Locate the cell with the specified text and output its (x, y) center coordinate. 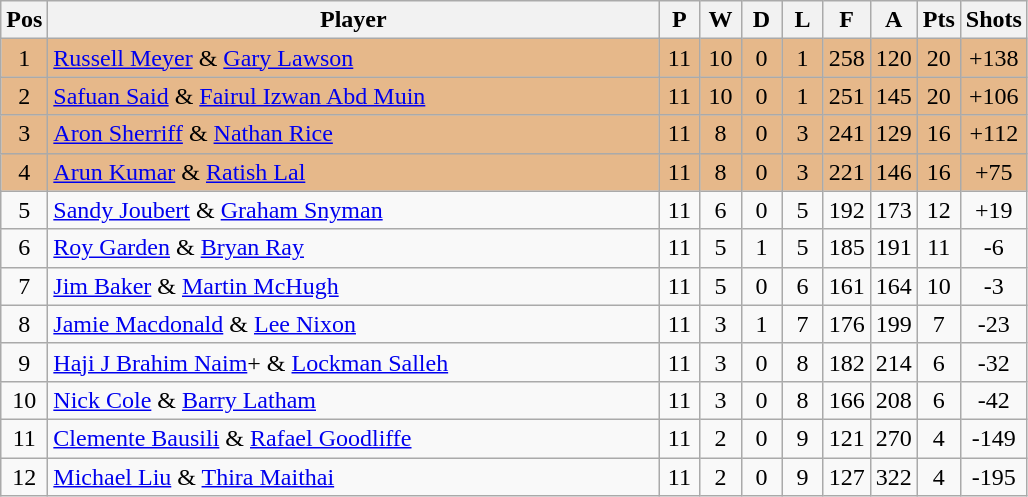
Roy Garden & Bryan Ray (354, 248)
Sandy Joubert & Graham Snyman (354, 210)
Nick Cole & Barry Latham (354, 400)
Michael Liu & Thira Maithai (354, 477)
Safuan Said & Fairul Izwan Abd Muin (354, 96)
Jamie Macdonald & Lee Nixon (354, 324)
192 (846, 210)
176 (846, 324)
322 (894, 477)
161 (846, 286)
Aron Sherriff & Nathan Rice (354, 134)
A (894, 20)
Russell Meyer & Gary Lawson (354, 58)
-32 (994, 362)
199 (894, 324)
120 (894, 58)
251 (846, 96)
145 (894, 96)
Clemente Bausili & Rafael Goodliffe (354, 438)
-6 (994, 248)
129 (894, 134)
+19 (994, 210)
182 (846, 362)
D (762, 20)
+106 (994, 96)
P (680, 20)
F (846, 20)
Player (354, 20)
-149 (994, 438)
146 (894, 172)
166 (846, 400)
+75 (994, 172)
W (720, 20)
164 (894, 286)
Pts (938, 20)
Arun Kumar & Ratish Lal (354, 172)
185 (846, 248)
127 (846, 477)
Jim Baker & Martin McHugh (354, 286)
-23 (994, 324)
121 (846, 438)
Pos (24, 20)
270 (894, 438)
208 (894, 400)
-3 (994, 286)
221 (846, 172)
-42 (994, 400)
+138 (994, 58)
-195 (994, 477)
241 (846, 134)
173 (894, 210)
Shots (994, 20)
Haji J Brahim Naim+ & Lockman Salleh (354, 362)
L (802, 20)
258 (846, 58)
+112 (994, 134)
191 (894, 248)
214 (894, 362)
